Scan for the cell matching the given text and deliver its [X, Y] coordinate at center. 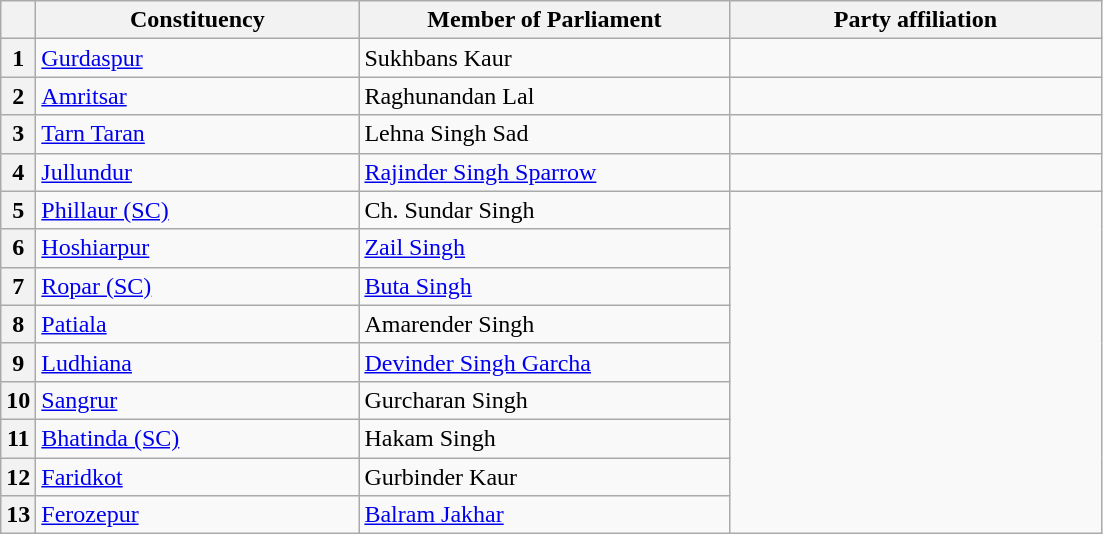
13 [18, 515]
Hoshiarpur [198, 248]
Patiala [198, 324]
8 [18, 324]
Ropar (SC) [198, 286]
Constituency [198, 20]
5 [18, 210]
Buta Singh [544, 286]
7 [18, 286]
3 [18, 134]
Amarender Singh [544, 324]
11 [18, 438]
2 [18, 96]
Gurdaspur [198, 58]
Jullundur [198, 172]
Tarn Taran [198, 134]
Ch. Sundar Singh [544, 210]
Ludhiana [198, 362]
Party affiliation [916, 20]
Zail Singh [544, 248]
Devinder Singh Garcha [544, 362]
Faridkot [198, 477]
Hakam Singh [544, 438]
10 [18, 400]
12 [18, 477]
Gurcharan Singh [544, 400]
Lehna Singh Sad [544, 134]
6 [18, 248]
Raghunandan Lal [544, 96]
Sukhbans Kaur [544, 58]
Gurbinder Kaur [544, 477]
9 [18, 362]
Amritsar [198, 96]
Phillaur (SC) [198, 210]
Member of Parliament [544, 20]
Sangrur [198, 400]
Ferozepur [198, 515]
4 [18, 172]
Bhatinda (SC) [198, 438]
1 [18, 58]
Balram Jakhar [544, 515]
Rajinder Singh Sparrow [544, 172]
